Identify which cell holds the provided text, then report its (x, y) central coordinate. 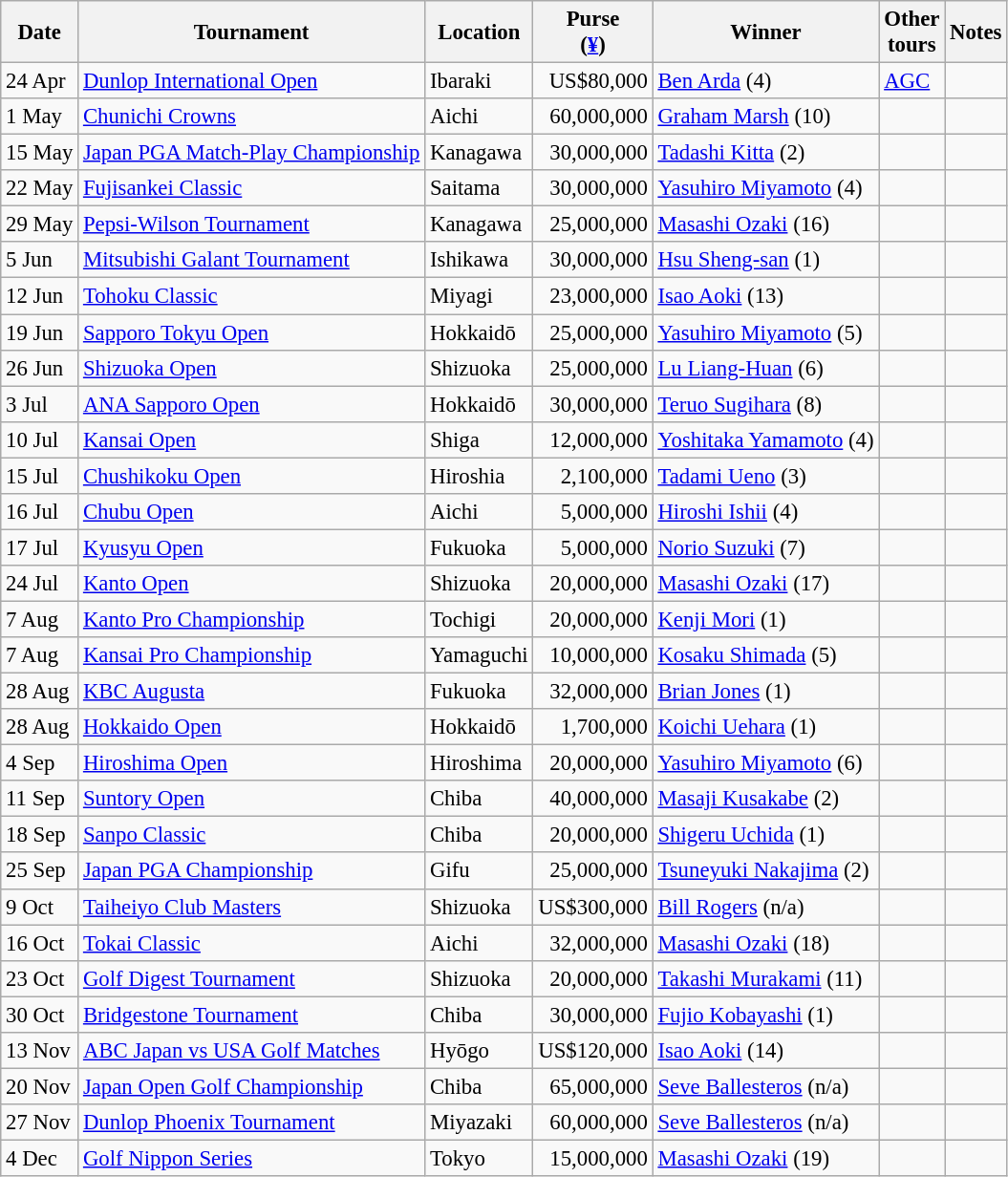
23,000,000 (592, 296)
Tohoku Classic (252, 296)
Yasuhiro Miyamoto (4) (766, 188)
Tadashi Kitta (2) (766, 153)
30 Oct (40, 1015)
17 Jul (40, 547)
Gifu (480, 871)
Ishikawa (480, 261)
Sapporo Tokyu Open (252, 332)
Masashi Ozaki (17) (766, 584)
Japan PGA Match-Play Championship (252, 153)
Pepsi-Wilson Tournament (252, 225)
40,000,000 (592, 799)
Notes (976, 32)
Hokkaido Open (252, 727)
Kyusyu Open (252, 547)
Tournament (252, 32)
Hyōgo (480, 1051)
3 Jul (40, 404)
Masashi Ozaki (18) (766, 943)
5 Jun (40, 261)
15,000,000 (592, 1158)
18 Sep (40, 835)
Shiga (480, 439)
10,000,000 (592, 655)
Location (480, 32)
Tokai Classic (252, 943)
2,100,000 (592, 476)
Ben Arda (4) (766, 81)
Kansai Pro Championship (252, 655)
25 Sep (40, 871)
Tokyo (480, 1158)
Hiroshia (480, 476)
Teruo Sugihara (8) (766, 404)
US$80,000 (592, 81)
AGC (911, 81)
Fujisankei Classic (252, 188)
Purse(¥) (592, 32)
Isao Aoki (13) (766, 296)
Masashi Ozaki (19) (766, 1158)
Golf Nippon Series (252, 1158)
Othertours (911, 32)
29 May (40, 225)
10 Jul (40, 439)
Yamaguchi (480, 655)
Chushikoku Open (252, 476)
23 Oct (40, 978)
ANA Sapporo Open (252, 404)
Masashi Ozaki (16) (766, 225)
Bill Rogers (n/a) (766, 907)
Kanto Pro Championship (252, 619)
1,700,000 (592, 727)
Norio Suzuki (7) (766, 547)
Chubu Open (252, 512)
Japan Open Golf Championship (252, 1086)
4 Sep (40, 763)
26 Jun (40, 368)
24 Jul (40, 584)
11 Sep (40, 799)
Japan PGA Championship (252, 871)
Miyazaki (480, 1123)
19 Jun (40, 332)
Graham Marsh (10) (766, 117)
Yoshitaka Yamamoto (4) (766, 439)
Koichi Uehara (1) (766, 727)
Kosaku Shimada (5) (766, 655)
Ibaraki (480, 81)
4 Dec (40, 1158)
Hiroshi Ishii (4) (766, 512)
Tochigi (480, 619)
20 Nov (40, 1086)
Brian Jones (1) (766, 692)
Masaji Kusakabe (2) (766, 799)
27 Nov (40, 1123)
Isao Aoki (14) (766, 1051)
22 May (40, 188)
Miyagi (480, 296)
Dunlop International Open (252, 81)
15 Jul (40, 476)
1 May (40, 117)
Bridgestone Tournament (252, 1015)
Hiroshima (480, 763)
Fujio Kobayashi (1) (766, 1015)
Yasuhiro Miyamoto (5) (766, 332)
Saitama (480, 188)
16 Oct (40, 943)
9 Oct (40, 907)
Tsuneyuki Nakajima (2) (766, 871)
Kenji Mori (1) (766, 619)
Mitsubishi Galant Tournament (252, 261)
Sanpo Classic (252, 835)
Tadami Ueno (3) (766, 476)
KBC Augusta (252, 692)
Takashi Murakami (11) (766, 978)
15 May (40, 153)
Suntory Open (252, 799)
13 Nov (40, 1051)
Kanto Open (252, 584)
Hsu Sheng-san (1) (766, 261)
65,000,000 (592, 1086)
Shizuoka Open (252, 368)
Hiroshima Open (252, 763)
Chunichi Crowns (252, 117)
Date (40, 32)
US$300,000 (592, 907)
Dunlop Phoenix Tournament (252, 1123)
Lu Liang-Huan (6) (766, 368)
Yasuhiro Miyamoto (6) (766, 763)
12,000,000 (592, 439)
24 Apr (40, 81)
US$120,000 (592, 1051)
ABC Japan vs USA Golf Matches (252, 1051)
Golf Digest Tournament (252, 978)
Kansai Open (252, 439)
Taiheiyo Club Masters (252, 907)
12 Jun (40, 296)
Winner (766, 32)
Shigeru Uchida (1) (766, 835)
16 Jul (40, 512)
